Provide the (x, y) coordinate of the cell's center where the given text is located.  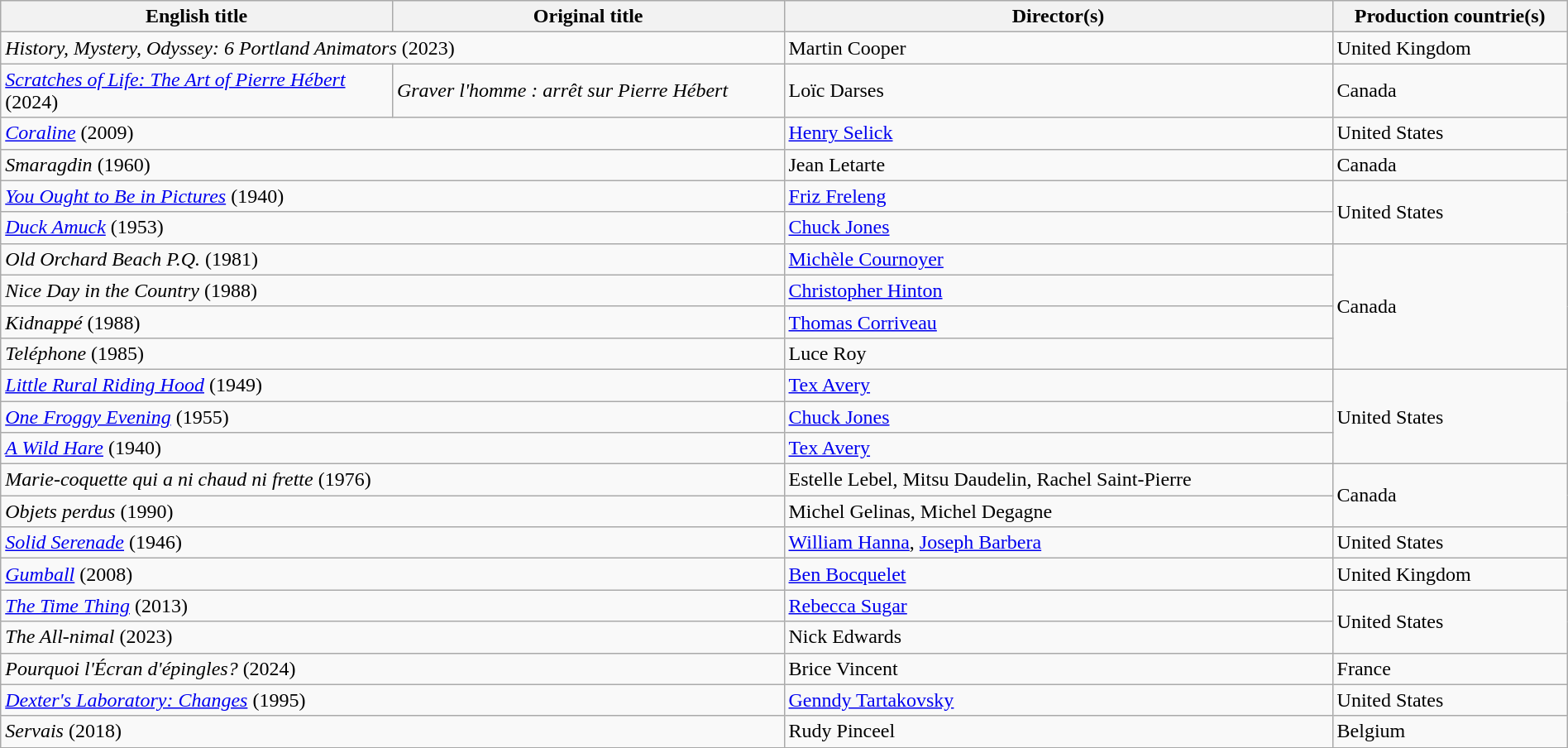
Martin Cooper (1059, 48)
You Ought to Be in Pictures (1940) (392, 196)
Servais (2018) (392, 731)
Objets perdus (1990) (392, 511)
Solid Serenade (1946) (392, 543)
One Froggy Evening (1955) (392, 416)
Scratches of Life: The Art of Pierre Hébert (2024) (197, 91)
Loïc Darses (1059, 91)
English title (197, 17)
Michèle Cournoyer (1059, 259)
History, Mystery, Odyssey: 6 Portland Animators (2023) (392, 48)
Director(s) (1059, 17)
Graver l'homme : arrêt sur Pierre Hébert (588, 91)
Henry Selick (1059, 133)
Little Rural Riding Hood (1949) (392, 385)
The All-nimal (2023) (392, 637)
Nick Edwards (1059, 637)
William Hanna, Joseph Barbera (1059, 543)
The Time Thing (2013) (392, 606)
Thomas Corriveau (1059, 322)
France (1450, 669)
Kidnappé (1988) (392, 322)
Rebecca Sugar (1059, 606)
Duck Amuck (1953) (392, 228)
Jean Letarte (1059, 165)
Old Orchard Beach P.Q. (1981) (392, 259)
Teléphone (1985) (392, 353)
Production countrie(s) (1450, 17)
Smaragdin (1960) (392, 165)
Luce Roy (1059, 353)
Coraline (2009) (392, 133)
Brice Vincent (1059, 669)
Genndy Tartakovsky (1059, 700)
Pourquoi l'Écran d'épingles? (2024) (392, 669)
Belgium (1450, 731)
Dexter's Laboratory: Changes (1995) (392, 700)
Michel Gelinas, Michel Degagne (1059, 511)
Estelle Lebel, Mitsu Daudelin, Rachel Saint-Pierre (1059, 480)
Original title (588, 17)
Rudy Pinceel (1059, 731)
Marie-coquette qui a ni chaud ni frette (1976) (392, 480)
Ben Bocquelet (1059, 574)
Gumball (2008) (392, 574)
Nice Day in the Country (1988) (392, 290)
Friz Freleng (1059, 196)
Christopher Hinton (1059, 290)
A Wild Hare (1940) (392, 448)
